Detect which cell encompasses the target text, then output its [X, Y] center coordinate. 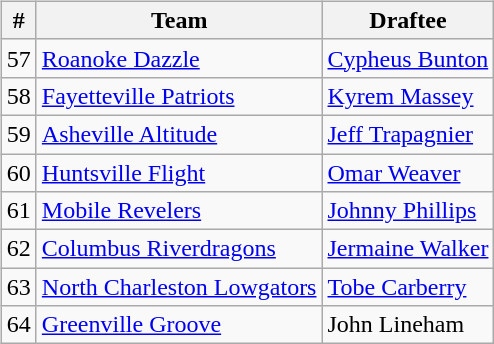
62 [18, 249]
58 [18, 96]
Asheville Altitude [179, 134]
Jeff Trapagnier [408, 134]
60 [18, 173]
Omar Weaver [408, 173]
57 [18, 58]
Greenville Groove [179, 325]
John Lineham [408, 325]
Jermaine Walker [408, 249]
63 [18, 287]
Cypheus Bunton [408, 58]
Fayetteville Patriots [179, 96]
Columbus Riverdragons [179, 249]
Roanoke Dazzle [179, 58]
Johnny Phillips [408, 211]
# [18, 20]
Kyrem Massey [408, 96]
64 [18, 325]
North Charleston Lowgators [179, 287]
59 [18, 134]
Mobile Revelers [179, 211]
Team [179, 20]
Tobe Carberry [408, 287]
Huntsville Flight [179, 173]
61 [18, 211]
Draftee [408, 20]
